Scan for the cell matching the given text and deliver its [X, Y] coordinate at center. 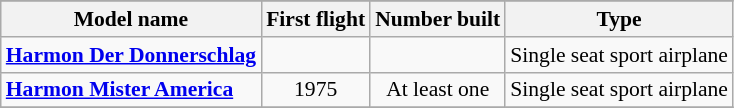
Model name [131, 19]
First flight [316, 19]
Harmon Der Donnerschlag [131, 55]
Number built [438, 19]
At least one [438, 90]
Type [619, 19]
1975 [316, 90]
Harmon Mister America [131, 90]
